Search for the cell housing the specified text and yield its (x, y) center coordinate. 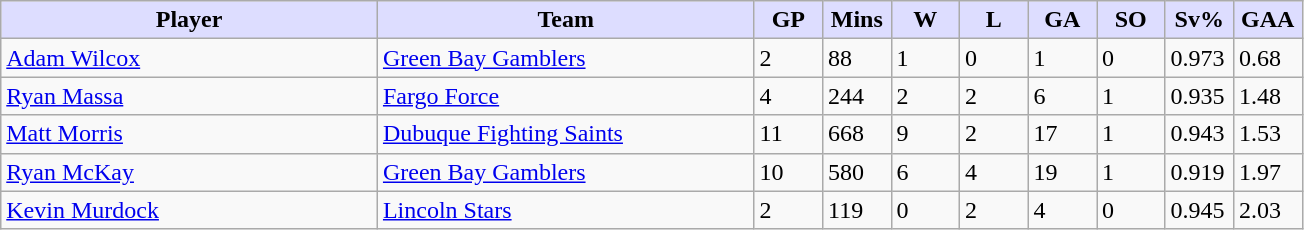
Lincoln Stars (566, 210)
0.943 (1199, 134)
88 (857, 58)
Sv% (1199, 20)
0.945 (1199, 210)
Adam Wilcox (190, 58)
GP (788, 20)
10 (788, 172)
0.919 (1199, 172)
Kevin Murdock (190, 210)
Mins (857, 20)
W (925, 20)
11 (788, 134)
Ryan Massa (190, 96)
L (994, 20)
580 (857, 172)
244 (857, 96)
17 (1062, 134)
1.97 (1268, 172)
Fargo Force (566, 96)
119 (857, 210)
0.68 (1268, 58)
Dubuque Fighting Saints (566, 134)
GAA (1268, 20)
1.48 (1268, 96)
GA (1062, 20)
9 (925, 134)
0.935 (1199, 96)
2.03 (1268, 210)
0.973 (1199, 58)
Team (566, 20)
1.53 (1268, 134)
Player (190, 20)
Matt Morris (190, 134)
668 (857, 134)
Ryan McKay (190, 172)
SO (1130, 20)
19 (1062, 172)
